Detect which cell encompasses the target text, then output its [x, y] center coordinate. 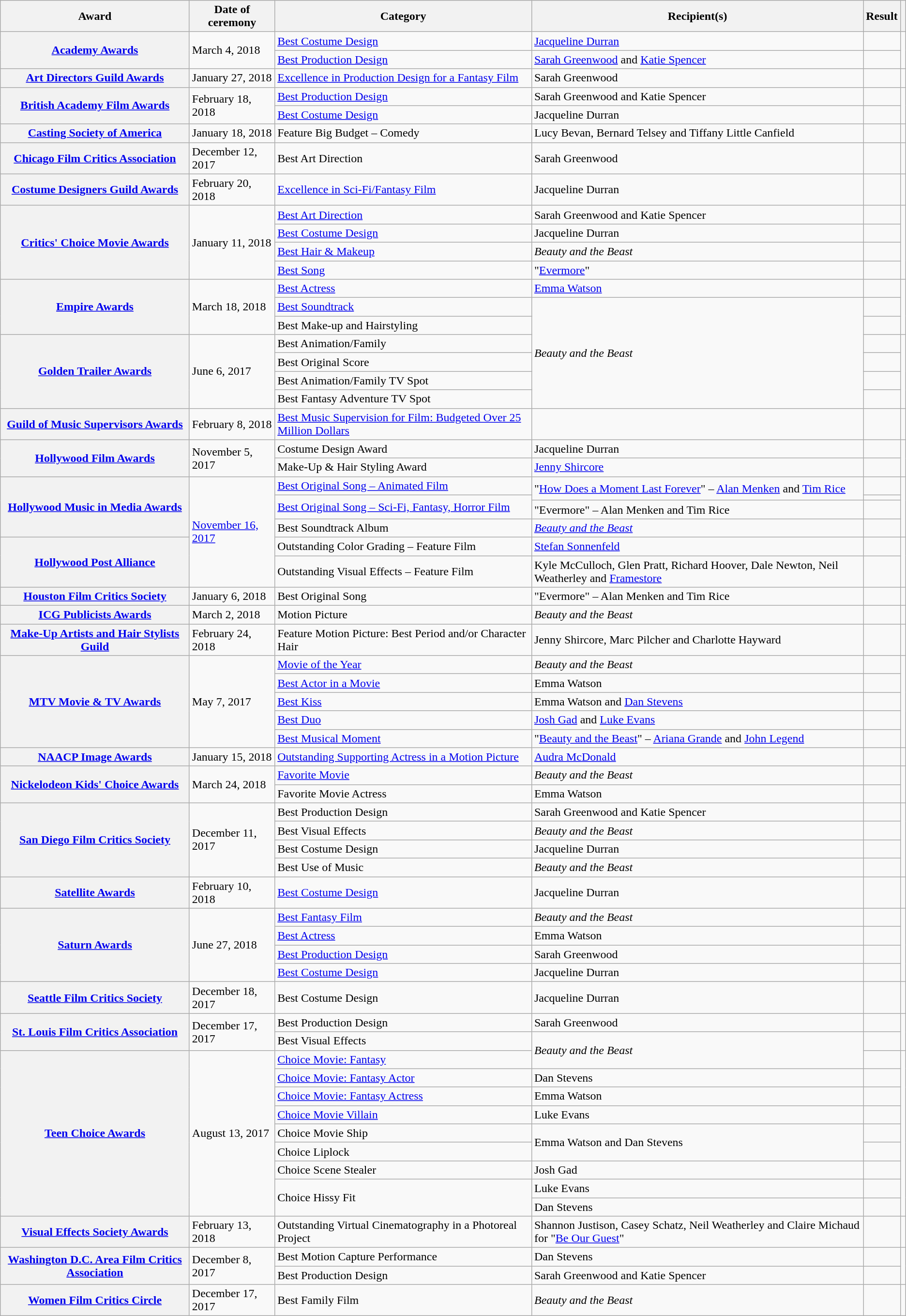
MTV Movie & TV Awards [95, 702]
"Beauty and the Beast" – Ariana Grande and John Legend [697, 738]
Best Animation/Family TV Spot [404, 381]
Feature Big Budget – Comedy [404, 133]
February 10, 2018 [232, 892]
Best Animation/Family [404, 344]
Choice Movie: Fantasy Actress [404, 1096]
British Academy Film Awards [95, 106]
Teen Choice Awards [95, 1133]
Seattle Film Critics Society [95, 997]
Golden Trailer Awards [95, 371]
Jenny Shircore, Marc Pilcher and Charlotte Hayward [697, 640]
Costume Designers Guild Awards [95, 190]
January 15, 2018 [232, 757]
Best Fantasy Adventure TV Spot [404, 399]
Hollywood Film Awards [95, 458]
Excellence in Production Design for a Fantasy Film [404, 78]
Lucy Bevan, Bernard Telsey and Tiffany Little Canfield [697, 133]
Recipient(s) [697, 16]
Best Family Film [404, 1301]
Jenny Shircore [697, 467]
Satellite Awards [95, 892]
Movie of the Year [404, 665]
Choice Scene Stealer [404, 1170]
December 8, 2017 [232, 1266]
Best Fantasy Film [404, 918]
Best Soundtrack [404, 307]
Women Film Critics Circle [95, 1301]
Best Music Supervision for Film: Budgeted Over 25 Million Dollars [404, 424]
Best Hair & Makeup [404, 251]
Saturn Awards [95, 945]
March 18, 2018 [232, 307]
February 20, 2018 [232, 190]
Best Soundtrack Album [404, 528]
Visual Effects Society Awards [95, 1232]
Choice Movie Villain [404, 1115]
Kyle McCulloch, Glen Pratt, Richard Hoover, Dale Newton, Neil Weatherley and Framestore [697, 571]
February 13, 2018 [232, 1232]
Josh Gad [697, 1170]
Date of ceremony [232, 16]
Guild of Music Supervisors Awards [95, 424]
Best Motion Capture Performance [404, 1257]
Best Use of Music [404, 867]
January 6, 2018 [232, 597]
November 16, 2017 [232, 532]
Category [404, 16]
Excellence in Sci-Fi/Fantasy Film [404, 190]
Choice Movie: Fantasy [404, 1059]
Chicago Film Critics Association [95, 158]
"How Does a Moment Last Forever" – Alan Menken and Tim Rice [697, 488]
December 11, 2017 [232, 840]
Best Original Song – Sci-Fi, Fantasy, Horror Film [404, 506]
January 27, 2018 [232, 78]
Choice Liplock [404, 1151]
March 4, 2018 [232, 50]
Outstanding Color Grading – Feature Film [404, 546]
Choice Movie: Fantasy Actor [404, 1078]
June 6, 2017 [232, 371]
Art Directors Guild Awards [95, 78]
Best Song [404, 270]
Favorite Movie [404, 775]
Outstanding Virtual Cinematography in a Photoreal Project [404, 1232]
January 18, 2018 [232, 133]
Award [95, 16]
Josh Gad and Luke Evans [697, 720]
Best Make-up and Hairstyling [404, 325]
Costume Design Award [404, 449]
December 18, 2017 [232, 997]
Favorite Movie Actress [404, 794]
Outstanding Supporting Actress in a Motion Picture [404, 757]
Best Duo [404, 720]
Shannon Justison, Casey Schatz, Neil Weatherley and Claire Michaud for "Be Our Guest" [697, 1232]
Best Original Score [404, 362]
Stefan Sonnenfeld [697, 546]
NAACP Image Awards [95, 757]
March 2, 2018 [232, 615]
August 13, 2017 [232, 1133]
Best Kiss [404, 702]
Motion Picture [404, 615]
Make-Up & Hair Styling Award [404, 467]
November 5, 2017 [232, 458]
December 12, 2017 [232, 158]
Best Original Song – Animated Film [404, 486]
Audra McDonald [697, 757]
Washington D.C. Area Film Critics Association [95, 1266]
Nickelodeon Kids' Choice Awards [95, 784]
Best Actor in a Movie [404, 683]
Best Original Song [404, 597]
St. Louis Film Critics Association [95, 1032]
San Diego Film Critics Society [95, 840]
Best Musical Moment [404, 738]
Choice Hissy Fit [404, 1197]
March 24, 2018 [232, 784]
February 8, 2018 [232, 424]
Feature Motion Picture: Best Period and/or Character Hair [404, 640]
Make-Up Artists and Hair Stylists Guild [95, 640]
February 24, 2018 [232, 640]
Result [882, 16]
June 27, 2018 [232, 945]
Academy Awards [95, 50]
"Evermore" [697, 270]
Critics' Choice Movie Awards [95, 242]
January 11, 2018 [232, 242]
Outstanding Visual Effects – Feature Film [404, 571]
Casting Society of America [95, 133]
Hollywood Music in Media Awards [95, 506]
Hollywood Post Alliance [95, 562]
Choice Movie Ship [404, 1133]
May 7, 2017 [232, 702]
Empire Awards [95, 307]
February 18, 2018 [232, 106]
ICG Publicists Awards [95, 615]
Houston Film Critics Society [95, 597]
